From the cell containing the given text, extract its center point as [x, y] coordinate. 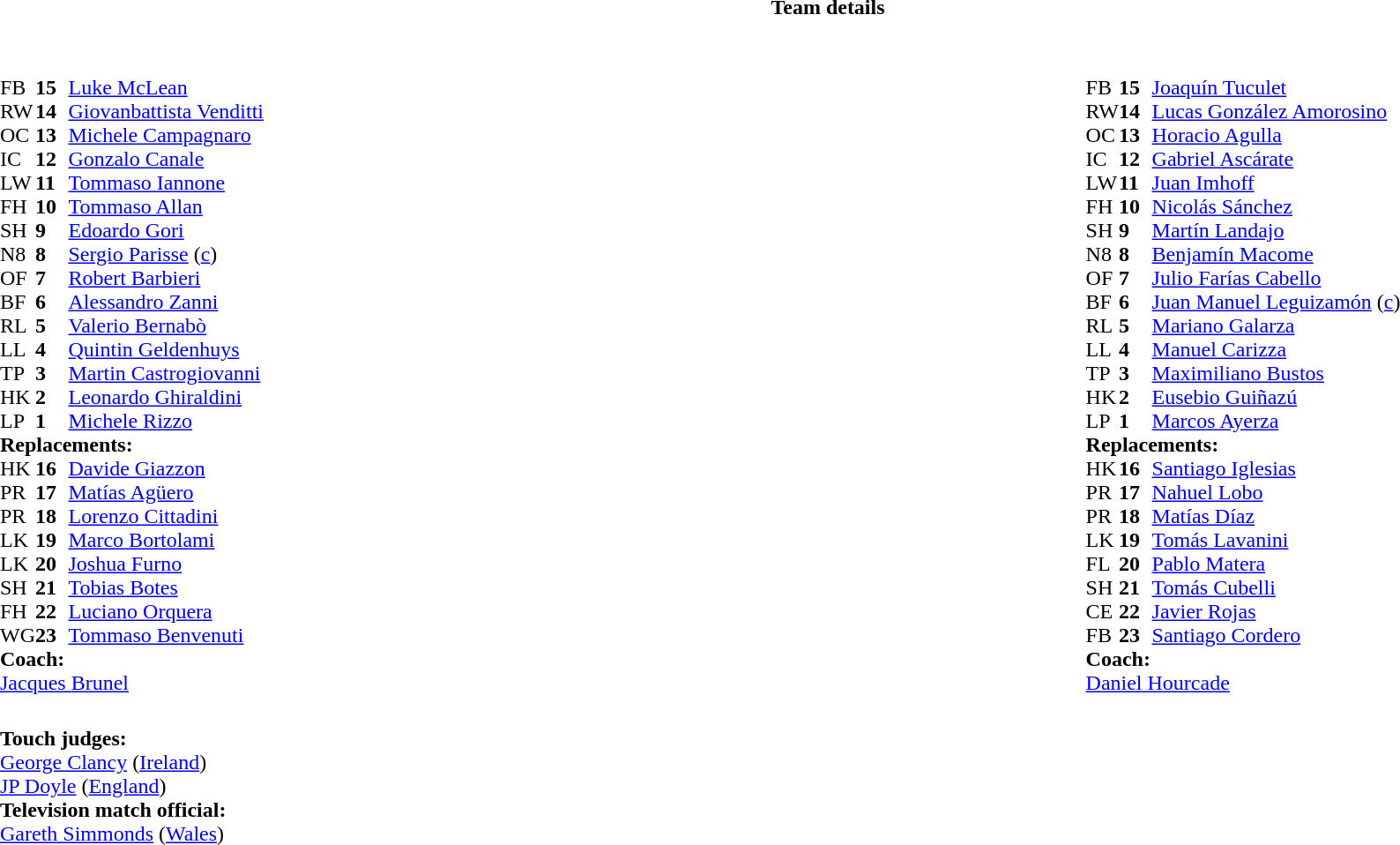
Quintin Geldenhuys [166, 349]
Tommaso Allan [166, 206]
WG [18, 635]
Tommaso Benvenuti [166, 635]
Tommaso Iannone [166, 183]
Leonardo Ghiraldini [166, 397]
Luke McLean [166, 88]
Gonzalo Canale [166, 159]
Valerio Bernabò [166, 326]
Coach: [132, 660]
CE [1103, 612]
Replacements: [132, 445]
Davide Giazzon [166, 469]
Marco Bortolami [166, 540]
Tobias Botes [166, 587]
Luciano Orquera [166, 612]
Giovanbattista Venditti [166, 111]
Robert Barbieri [166, 279]
Alessandro Zanni [166, 302]
Jacques Brunel [132, 683]
Sergio Parisse (c) [166, 254]
Joshua Furno [166, 565]
Lorenzo Cittadini [166, 517]
Michele Campagnaro [166, 136]
Martin Castrogiovanni [166, 374]
Michele Rizzo [166, 422]
FL [1103, 565]
Edoardo Gori [166, 231]
Matías Agüero [166, 492]
